Detect which cell encompasses the target text, then output its [X, Y] center coordinate. 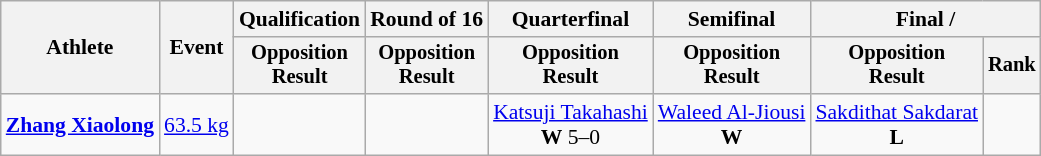
Rank [1012, 66]
Sakdithat SakdaratL [896, 124]
Quarterfinal [570, 19]
Zhang Xiaolong [80, 124]
63.5 kg [196, 124]
Round of 16 [426, 19]
Waleed Al-JiousiW [732, 124]
Katsuji TakahashiW 5–0 [570, 124]
Semifinal [732, 19]
Event [196, 48]
Qualification [300, 19]
Athlete [80, 48]
Final / [925, 19]
